Search for the cell housing the specified text and yield its [X, Y] center coordinate. 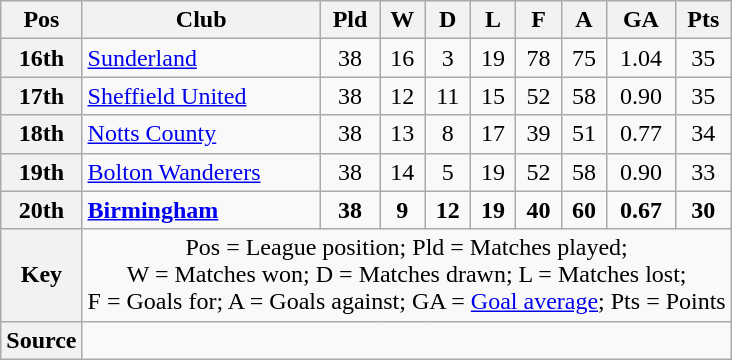
GA [642, 20]
16th [42, 58]
Pld [350, 20]
Source [42, 340]
L [492, 20]
5 [448, 172]
0.67 [642, 210]
1.04 [642, 58]
11 [448, 96]
Notts County [201, 134]
9 [402, 210]
60 [584, 210]
Pos [42, 20]
16 [402, 58]
51 [584, 134]
40 [538, 210]
17 [492, 134]
Birmingham [201, 210]
15 [492, 96]
13 [402, 134]
78 [538, 58]
W [402, 20]
Bolton Wanderers [201, 172]
Club [201, 20]
8 [448, 134]
0.77 [642, 134]
34 [703, 134]
Pts [703, 20]
33 [703, 172]
14 [402, 172]
19th [42, 172]
20th [42, 210]
18th [42, 134]
Key [42, 275]
A [584, 20]
Sunderland [201, 58]
3 [448, 58]
39 [538, 134]
F [538, 20]
30 [703, 210]
Sheffield United [201, 96]
17th [42, 96]
75 [584, 58]
D [448, 20]
